Return the [x, y] coordinate for the center point of the cell that contains the specified text.  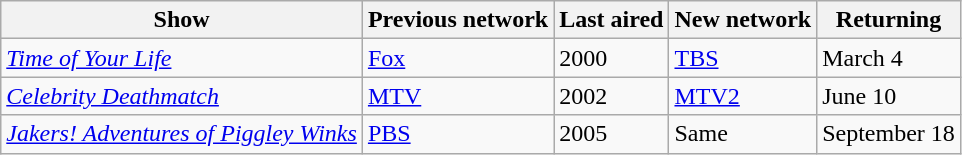
Time of Your Life [182, 58]
2005 [612, 134]
Show [182, 20]
PBS [458, 134]
September 18 [889, 134]
2002 [612, 96]
Returning [889, 20]
Last aired [612, 20]
TBS [743, 58]
March 4 [889, 58]
New network [743, 20]
Jakers! Adventures of Piggley Winks [182, 134]
Previous network [458, 20]
June 10 [889, 96]
Same [743, 134]
Celebrity Deathmatch [182, 96]
MTV [458, 96]
Fox [458, 58]
MTV2 [743, 96]
2000 [612, 58]
